Provide the [x, y] coordinate of the cell's center where the given text is located.  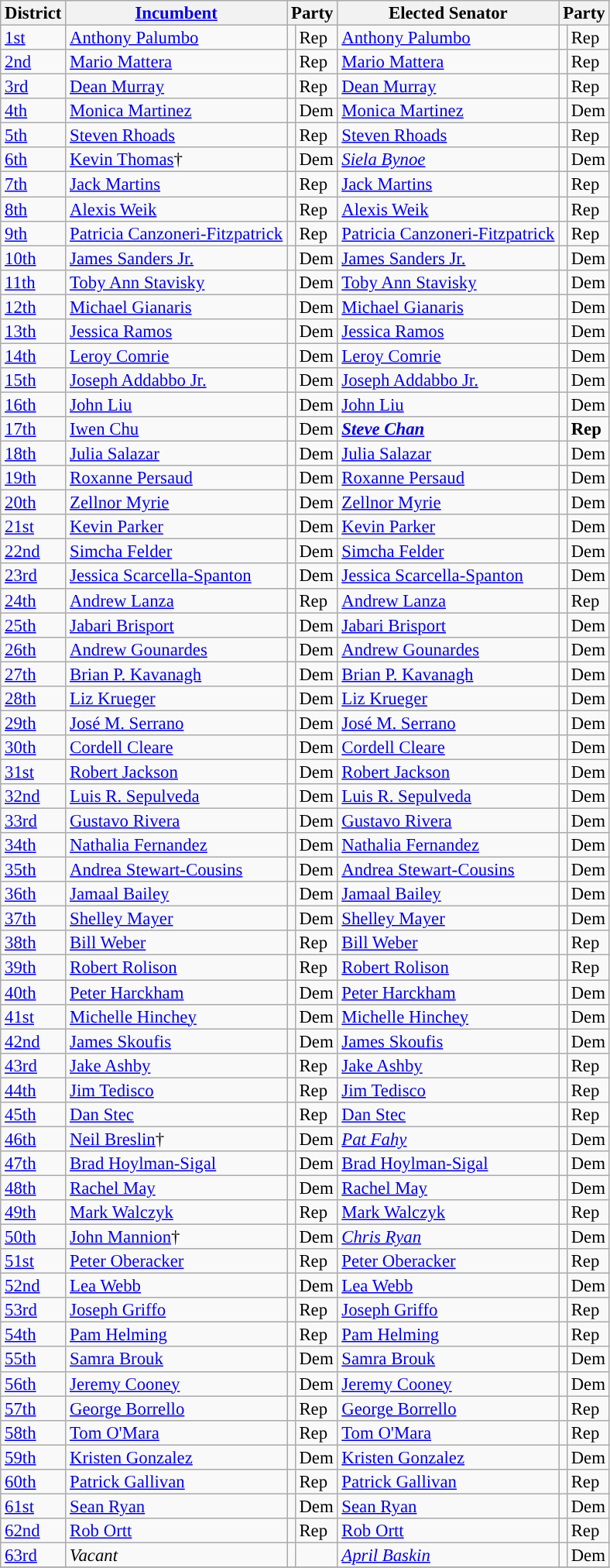
4th [33, 111]
Elected Senator [448, 13]
32nd [33, 796]
21st [33, 527]
52nd [33, 1286]
5th [33, 136]
8th [33, 209]
Neil Breslin† [176, 1139]
41st [33, 1016]
54th [33, 1335]
28th [33, 699]
2nd [33, 62]
13th [33, 332]
43rd [33, 1065]
34th [33, 845]
37th [33, 919]
62nd [33, 1531]
26th [33, 649]
Incumbent [176, 13]
Vacant [176, 1555]
55th [33, 1360]
24th [33, 600]
11th [33, 282]
23rd [33, 576]
59th [33, 1457]
47th [33, 1164]
19th [33, 478]
18th [33, 454]
33rd [33, 821]
36th [33, 894]
6th [33, 160]
District [33, 13]
46th [33, 1139]
30th [33, 748]
22nd [33, 552]
57th [33, 1408]
45th [33, 1115]
Kevin Thomas† [176, 160]
31st [33, 772]
50th [33, 1237]
Pat Fahy [448, 1139]
10th [33, 258]
27th [33, 674]
35th [33, 870]
44th [33, 1090]
61st [33, 1506]
1st [33, 38]
Iwen Chu [176, 429]
12th [33, 307]
16th [33, 404]
20th [33, 503]
John Mannion† [176, 1237]
60th [33, 1482]
53rd [33, 1310]
7th [33, 184]
Chris Ryan [448, 1237]
49th [33, 1212]
29th [33, 723]
38th [33, 944]
Siela Bynoe [448, 160]
58th [33, 1432]
3rd [33, 87]
63rd [33, 1555]
15th [33, 380]
April Baskin [448, 1555]
25th [33, 625]
42nd [33, 1041]
14th [33, 356]
9th [33, 233]
40th [33, 992]
17th [33, 429]
Steve Chan [448, 429]
39th [33, 968]
51st [33, 1261]
48th [33, 1188]
56th [33, 1384]
